Extract the [X, Y] coordinate from the center of the cell holding the provided text.  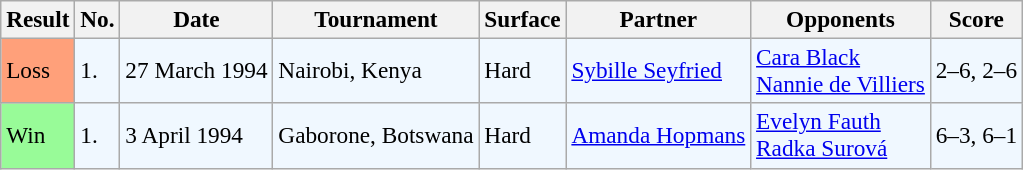
2–6, 2–6 [976, 70]
Partner [658, 19]
Opponents [841, 19]
Win [38, 136]
Sybille Seyfried [658, 70]
Tournament [376, 19]
27 March 1994 [196, 70]
Amanda Hopmans [658, 136]
No. [98, 19]
3 April 1994 [196, 136]
Cara Black Nannie de Villiers [841, 70]
Date [196, 19]
Score [976, 19]
Nairobi, Kenya [376, 70]
Result [38, 19]
6–3, 6–1 [976, 136]
Evelyn Fauth Radka Surová [841, 136]
Gaborone, Botswana [376, 136]
Loss [38, 70]
Surface [522, 19]
